Identify which cell holds the provided text, then report its [x, y] central coordinate. 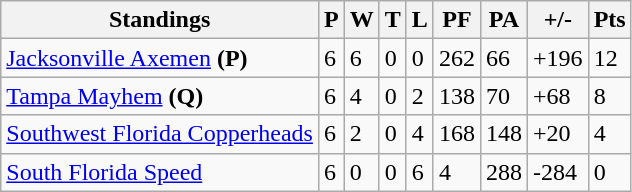
148 [504, 134]
-284 [558, 172]
Jacksonville Axemen (P) [160, 58]
Southwest Florida Copperheads [160, 134]
P [331, 20]
288 [504, 172]
8 [610, 96]
PA [504, 20]
T [392, 20]
262 [456, 58]
168 [456, 134]
PF [456, 20]
South Florida Speed [160, 172]
L [420, 20]
+/- [558, 20]
+68 [558, 96]
138 [456, 96]
W [362, 20]
Tampa Mayhem (Q) [160, 96]
12 [610, 58]
+20 [558, 134]
+196 [558, 58]
Pts [610, 20]
Standings [160, 20]
70 [504, 96]
66 [504, 58]
